Extract the [X, Y] coordinate from the center of the cell holding the provided text.  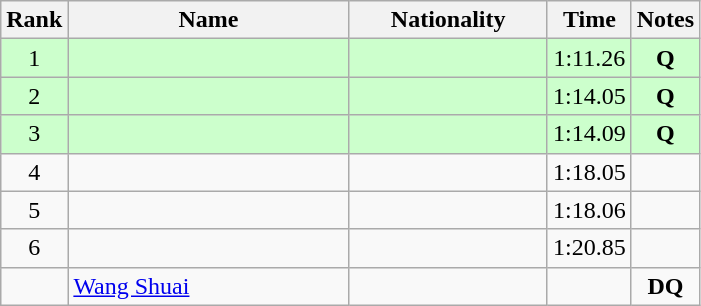
5 [34, 210]
1:14.05 [589, 96]
1:18.06 [589, 210]
1 [34, 58]
Rank [34, 20]
Nationality [448, 20]
1:11.26 [589, 58]
Notes [665, 20]
Wang Shuai [208, 286]
2 [34, 96]
3 [34, 134]
DQ [665, 286]
1:18.05 [589, 172]
4 [34, 172]
1:20.85 [589, 248]
Name [208, 20]
6 [34, 248]
1:14.09 [589, 134]
Time [589, 20]
